Search for the cell housing the specified text and yield its (X, Y) center coordinate. 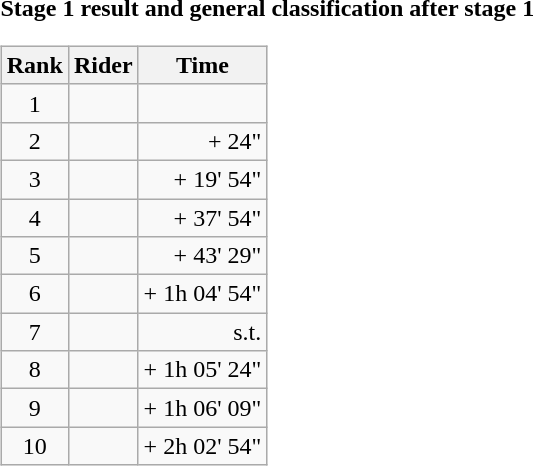
+ 37' 54" (202, 217)
+ 1h 04' 54" (202, 294)
Rank (34, 65)
10 (34, 446)
Rider (103, 65)
+ 24" (202, 141)
7 (34, 332)
9 (34, 408)
+ 43' 29" (202, 256)
6 (34, 294)
5 (34, 256)
+ 19' 54" (202, 179)
s.t. (202, 332)
1 (34, 103)
8 (34, 370)
Time (202, 65)
2 (34, 141)
+ 2h 02' 54" (202, 446)
+ 1h 06' 09" (202, 408)
+ 1h 05' 24" (202, 370)
3 (34, 179)
4 (34, 217)
